Extract the [x, y] coordinate from the center of the cell holding the provided text.  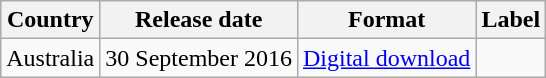
30 September 2016 [199, 58]
Release date [199, 20]
Format [386, 20]
Label [511, 20]
Australia [50, 58]
Country [50, 20]
Digital download [386, 58]
